Return the (X, Y) coordinate for the center point of the cell that contains the specified text.  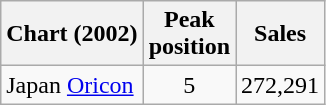
Japan Oricon (72, 85)
Chart (2002) (72, 34)
272,291 (280, 85)
Sales (280, 34)
5 (189, 85)
Peakposition (189, 34)
